Return the (x, y) coordinate for the center point of the cell that contains the specified text.  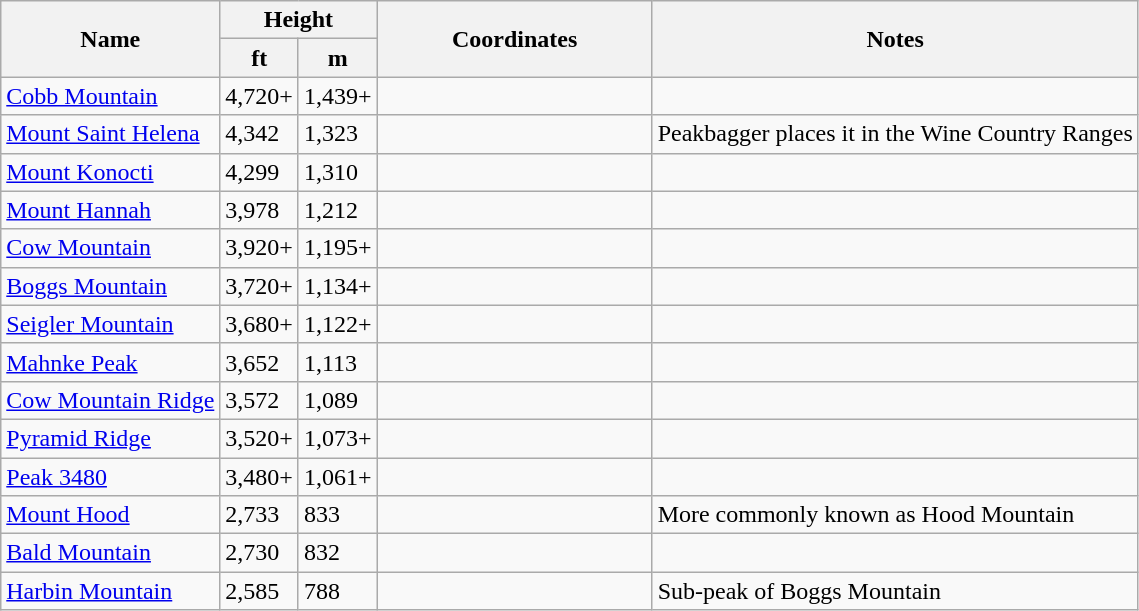
1,073+ (338, 438)
ft (260, 58)
3,652 (260, 362)
Harbin Mountain (110, 591)
4,342 (260, 134)
Mount Saint Helena (110, 134)
Cobb Mountain (110, 96)
3,920+ (260, 248)
Mount Konocti (110, 172)
1,089 (338, 400)
Coordinates (514, 39)
Bald Mountain (110, 553)
Cow Mountain (110, 248)
1,113 (338, 362)
2,585 (260, 591)
3,720+ (260, 286)
1,122+ (338, 324)
1,212 (338, 210)
1,195+ (338, 248)
788 (338, 591)
Notes (895, 39)
Peak 3480 (110, 477)
More commonly known as Hood Mountain (895, 515)
Pyramid Ridge (110, 438)
1,323 (338, 134)
Seigler Mountain (110, 324)
1,134+ (338, 286)
1,061+ (338, 477)
2,730 (260, 553)
3,520+ (260, 438)
Cow Mountain Ridge (110, 400)
1,439+ (338, 96)
3,680+ (260, 324)
Mahnke Peak (110, 362)
2,733 (260, 515)
3,572 (260, 400)
Mount Hannah (110, 210)
4,720+ (260, 96)
833 (338, 515)
1,310 (338, 172)
Sub-peak of Boggs Mountain (895, 591)
Boggs Mountain (110, 286)
Height (298, 20)
3,480+ (260, 477)
Mount Hood (110, 515)
3,978 (260, 210)
Peakbagger places it in the Wine Country Ranges (895, 134)
Name (110, 39)
4,299 (260, 172)
m (338, 58)
832 (338, 553)
